Output the (x, y) coordinate of the center of the cell containing the given text.  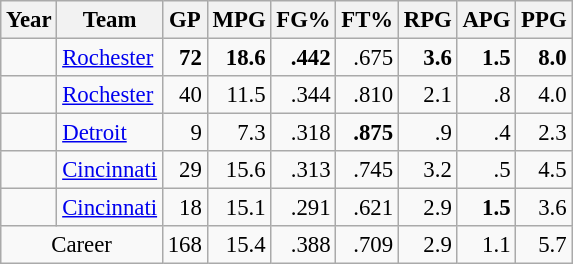
.9 (428, 133)
MPG (239, 20)
2.3 (544, 133)
.313 (304, 170)
7.3 (239, 133)
.875 (368, 133)
FG% (304, 20)
11.5 (239, 95)
.621 (368, 208)
.318 (304, 133)
.5 (486, 170)
RPG (428, 20)
18 (184, 208)
Year (29, 20)
PPG (544, 20)
3.2 (428, 170)
15.1 (239, 208)
FT% (368, 20)
4.5 (544, 170)
5.7 (544, 245)
APG (486, 20)
15.6 (239, 170)
2.1 (428, 95)
.8 (486, 95)
9 (184, 133)
29 (184, 170)
.810 (368, 95)
4.0 (544, 95)
.4 (486, 133)
8.0 (544, 58)
15.4 (239, 245)
.745 (368, 170)
.291 (304, 208)
.675 (368, 58)
Career (82, 245)
168 (184, 245)
GP (184, 20)
.388 (304, 245)
18.6 (239, 58)
.709 (368, 245)
.344 (304, 95)
Detroit (110, 133)
Team (110, 20)
1.1 (486, 245)
40 (184, 95)
72 (184, 58)
.442 (304, 58)
